Return (X, Y) of the center of cell containing provided text 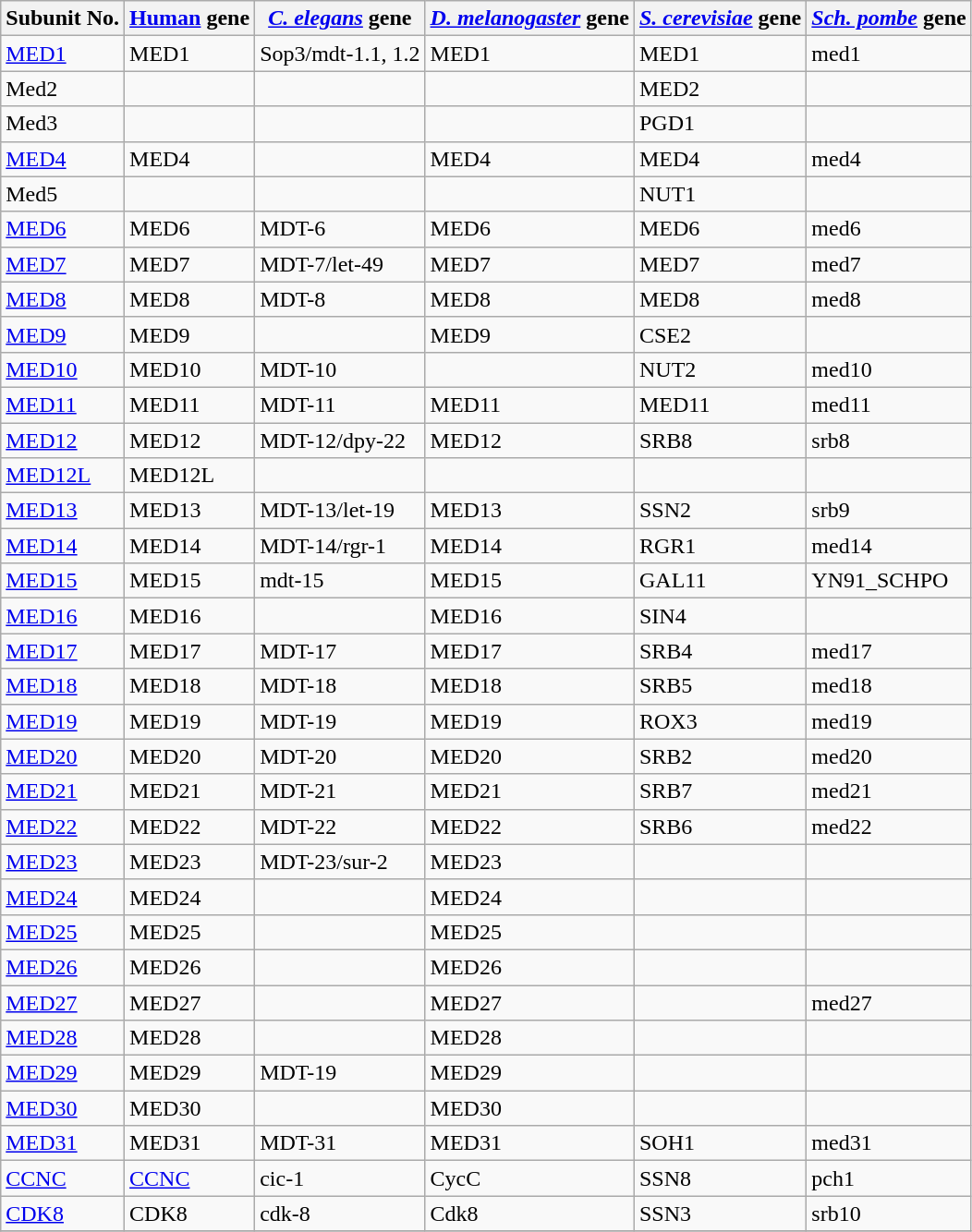
med27 (889, 1002)
MED2 (720, 89)
SSN8 (720, 1178)
MDT-6 (340, 229)
PGD1 (720, 124)
med20 (889, 756)
med6 (889, 229)
med18 (889, 686)
GAL11 (720, 581)
Med2 (63, 89)
SSN3 (720, 1214)
ROX3 (720, 721)
NUT1 (720, 194)
S. cerevisiae gene (720, 18)
SOH1 (720, 1143)
MDT-17 (340, 651)
med11 (889, 405)
SSN2 (720, 511)
MDT-10 (340, 369)
med21 (889, 791)
med8 (889, 299)
srb9 (889, 511)
srb8 (889, 441)
SRB2 (720, 756)
Subunit No. (63, 18)
MDT-22 (340, 827)
Med3 (63, 124)
med14 (889, 546)
pch1 (889, 1178)
med1 (889, 54)
Human gene (190, 18)
Med5 (63, 194)
SRB7 (720, 791)
SRB6 (720, 827)
MDT-23/sur-2 (340, 862)
YN91_SCHPO (889, 581)
SRB5 (720, 686)
SIN4 (720, 616)
MDT-12/dpy-22 (340, 441)
med7 (889, 264)
MDT-14/rgr-1 (340, 546)
MDT-7/let-49 (340, 264)
MDT-13/let-19 (340, 511)
MDT-21 (340, 791)
Sop3/mdt-1.1, 1.2 (340, 54)
C. elegans gene (340, 18)
srb10 (889, 1214)
MDT-31 (340, 1143)
cdk-8 (340, 1214)
MDT-20 (340, 756)
med17 (889, 651)
MDT-18 (340, 686)
D. melanogaster gene (529, 18)
CSE2 (720, 334)
Cdk8 (529, 1214)
cic-1 (340, 1178)
med19 (889, 721)
med22 (889, 827)
med10 (889, 369)
med4 (889, 159)
NUT2 (720, 369)
SRB8 (720, 441)
Sch. pombe gene (889, 18)
CycC (529, 1178)
mdt-15 (340, 581)
med31 (889, 1143)
MDT-8 (340, 299)
SRB4 (720, 651)
RGR1 (720, 546)
MDT-11 (340, 405)
